Search for the cell housing the specified text and yield its [x, y] center coordinate. 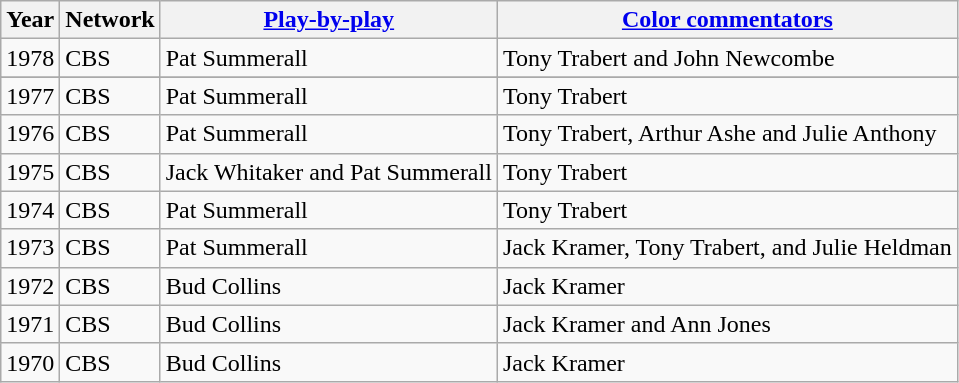
1973 [30, 248]
1978 [30, 58]
1974 [30, 210]
Jack Kramer and Ann Jones [727, 324]
Network [110, 20]
1977 [30, 96]
Tony Trabert and John Newcombe [727, 58]
Jack Kramer, Tony Trabert, and Julie Heldman [727, 248]
Year [30, 20]
1970 [30, 362]
1972 [30, 286]
Tony Trabert, Arthur Ashe and Julie Anthony [727, 134]
1975 [30, 172]
Jack Whitaker and Pat Summerall [328, 172]
1976 [30, 134]
1971 [30, 324]
Color commentators [727, 20]
Play-by-play [328, 20]
